Output the (X, Y) coordinate of the center of the cell containing the given text.  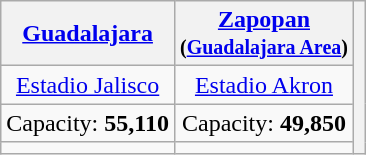
Estadio Jalisco (88, 85)
Estadio Akron (264, 85)
Capacity: 55,110 (88, 123)
Guadalajara (88, 34)
Capacity: 49,850 (264, 123)
Zapopan(Guadalajara Area) (264, 34)
